Provide the [x, y] coordinate of the cell's center where the given text is located.  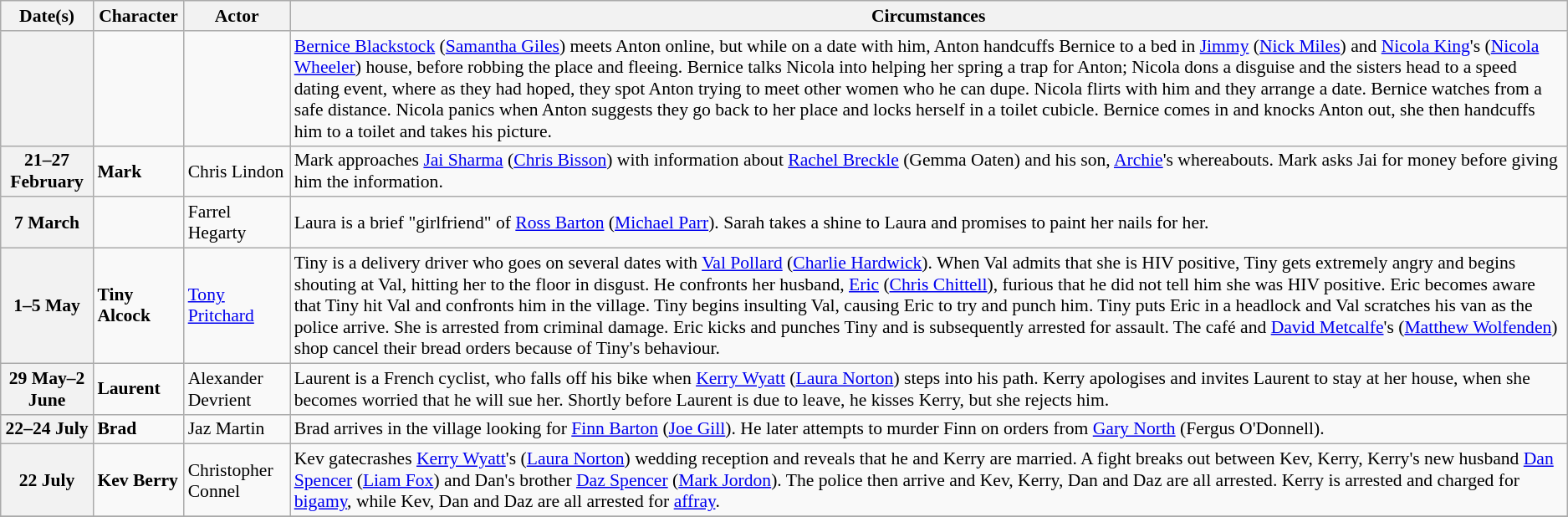
Date(s) [47, 16]
22 July [47, 480]
Circumstances [928, 16]
Christopher Connel [237, 480]
Kev Berry [138, 480]
Laurent [138, 388]
29 May–2 June [47, 388]
Chris Lindon [237, 171]
Tiny Alcock [138, 306]
Farrel Hegarty [237, 223]
Alexander Devrient [237, 388]
Actor [237, 16]
Brad arrives in the village looking for Finn Barton (Joe Gill). He later attempts to murder Finn on orders from Gary North (Fergus O'Donnell). [928, 429]
Tony Pritchard [237, 306]
Mark [138, 171]
7 March [47, 223]
Laura is a brief "girlfriend" of Ross Barton (Michael Parr). Sarah takes a shine to Laura and promises to paint her nails for her. [928, 223]
21–27 February [47, 171]
Jaz Martin [237, 429]
Character [138, 16]
1–5 May [47, 306]
Brad [138, 429]
22–24 July [47, 429]
